Provide the (X, Y) coordinate of the cell's center where the given text is located.  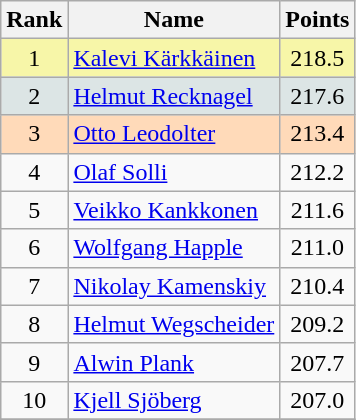
5 (34, 210)
Helmut Wegscheider (174, 324)
3 (34, 134)
207.7 (318, 362)
Kalevi Kärkkäinen (174, 58)
207.0 (318, 400)
Veikko Kankkonen (174, 210)
218.5 (318, 58)
Helmut Recknagel (174, 96)
211.6 (318, 210)
Alwin Plank (174, 362)
211.0 (318, 248)
4 (34, 172)
6 (34, 248)
212.2 (318, 172)
9 (34, 362)
Otto Leodolter (174, 134)
Kjell Sjöberg (174, 400)
10 (34, 400)
7 (34, 286)
209.2 (318, 324)
Wolfgang Happle (174, 248)
Olaf Solli (174, 172)
2 (34, 96)
Rank (34, 20)
Points (318, 20)
Name (174, 20)
217.6 (318, 96)
210.4 (318, 286)
Nikolay Kamenskiy (174, 286)
1 (34, 58)
213.4 (318, 134)
8 (34, 324)
